Locate the cell with the specified text and output its [X, Y] center coordinate. 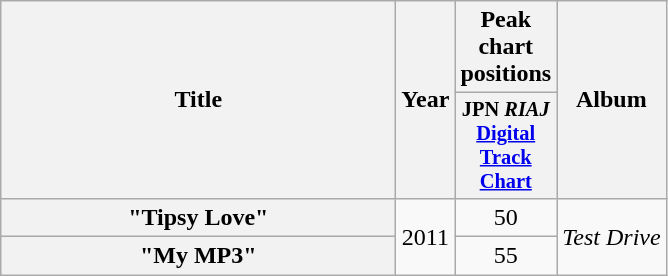
2011 [426, 236]
50 [506, 217]
"My MP3" [198, 256]
Year [426, 100]
Peak chart positions [506, 47]
"Tipsy Love" [198, 217]
Album [612, 100]
55 [506, 256]
Test Drive [612, 236]
Title [198, 100]
JPN RIAJDigitalTrackChart [506, 146]
